Find where the given text appears and provide that cell's center as [x, y] coordinate. 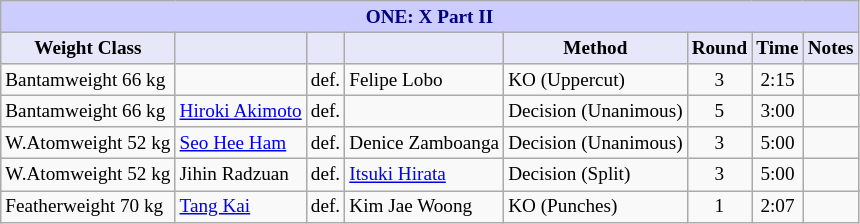
Method [596, 48]
Jihin Radzuan [240, 175]
2:07 [778, 206]
Decision (Split) [596, 175]
1 [720, 206]
Tang Kai [240, 206]
3:00 [778, 111]
Itsuki Hirata [424, 175]
Weight Class [88, 48]
Featherweight 70 kg [88, 206]
Notes [830, 48]
5 [720, 111]
Kim Jae Woong [424, 206]
ONE: X Part II [430, 17]
Denice Zamboanga [424, 143]
KO (Punches) [596, 206]
Seo Hee Ham [240, 143]
Felipe Lobo [424, 80]
Hiroki Akimoto [240, 111]
Round [720, 48]
KO (Uppercut) [596, 80]
Time [778, 48]
2:15 [778, 80]
